Search for the cell housing the specified text and yield its (x, y) center coordinate. 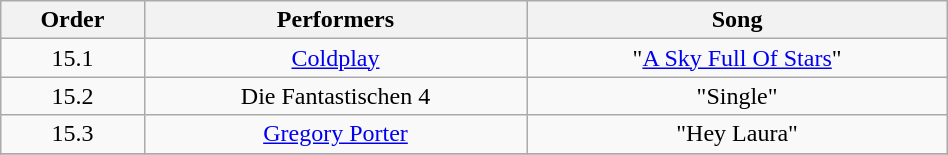
15.2 (72, 96)
Gregory Porter (336, 134)
Die Fantastischen 4 (336, 96)
"Hey Laura" (737, 134)
"Single" (737, 96)
15.3 (72, 134)
Coldplay (336, 58)
Song (737, 20)
Performers (336, 20)
15.1 (72, 58)
Order (72, 20)
"A Sky Full Of Stars" (737, 58)
